Detect which cell encompasses the target text, then output its [x, y] center coordinate. 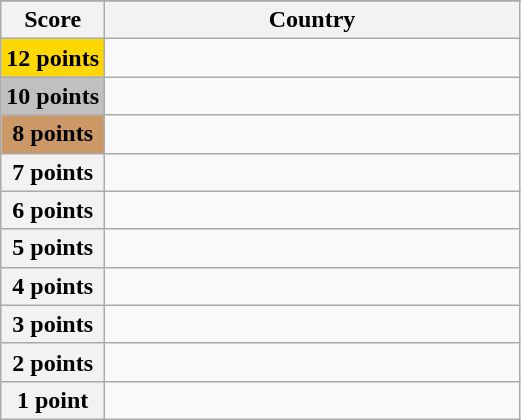
1 point [53, 400]
4 points [53, 286]
2 points [53, 362]
7 points [53, 172]
3 points [53, 324]
Country [312, 20]
10 points [53, 96]
Score [53, 20]
8 points [53, 134]
5 points [53, 248]
6 points [53, 210]
12 points [53, 58]
